Find where the given text appears and provide that cell's center as (X, Y) coordinate. 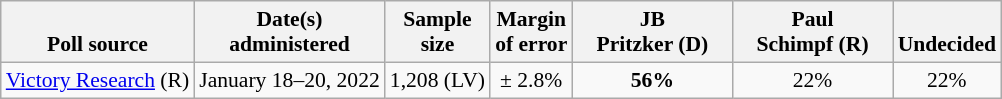
Samplesize (438, 32)
1,208 (LV) (438, 80)
± 2.8% (531, 80)
PaulSchimpf (R) (812, 32)
JBPritzker (D) (652, 32)
Victory Research (R) (98, 80)
Date(s)administered (290, 32)
January 18–20, 2022 (290, 80)
Marginof error (531, 32)
56% (652, 80)
Undecided (947, 32)
Poll source (98, 32)
